Extract the [X, Y] coordinate from the center of the cell holding the provided text.  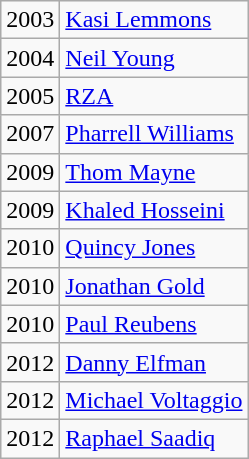
RZA [154, 96]
2003 [30, 20]
Paul Reubens [154, 324]
Jonathan Gold [154, 286]
Thom Mayne [154, 172]
Danny Elfman [154, 362]
2007 [30, 134]
Khaled Hosseini [154, 210]
Raphael Saadiq [154, 438]
2004 [30, 58]
2005 [30, 96]
Kasi Lemmons [154, 20]
Neil Young [154, 58]
Pharrell Williams [154, 134]
Michael Voltaggio [154, 400]
Quincy Jones [154, 248]
